Identify which cell holds the provided text, then report its [x, y] central coordinate. 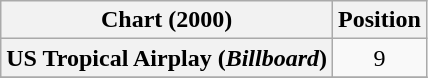
Chart (2000) [167, 20]
Position [380, 20]
US Tropical Airplay (Billboard) [167, 58]
9 [380, 58]
